Capture the cell that displays the provided text and extract its (x, y) central coordinate. 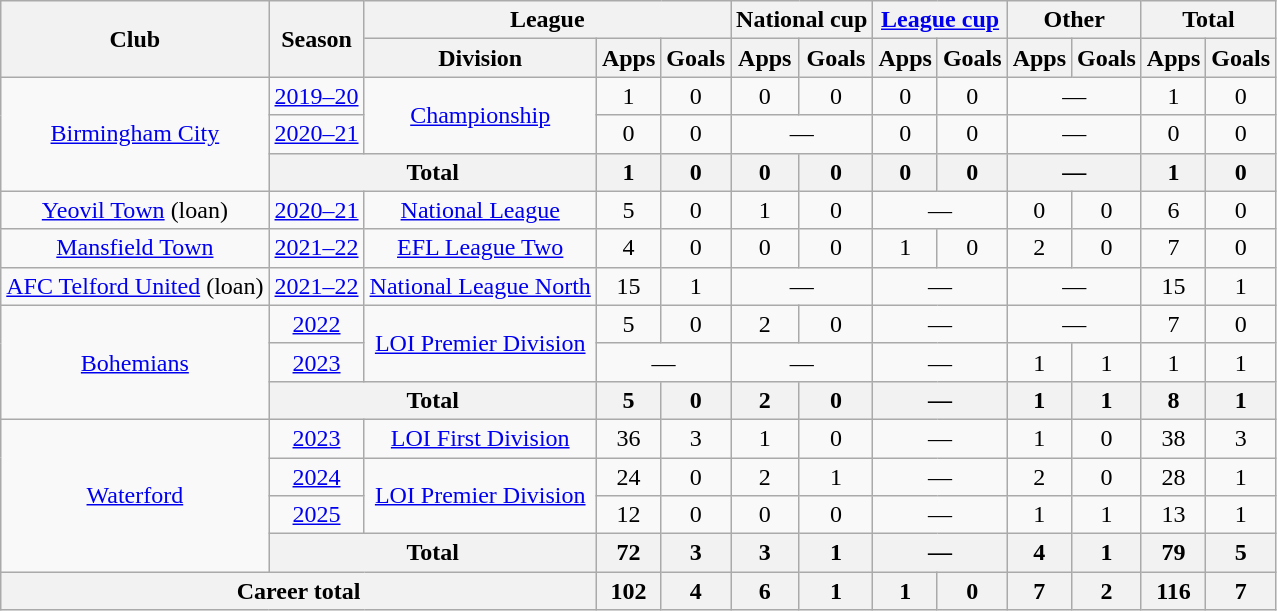
2025 (316, 515)
Career total (299, 591)
Club (135, 39)
EFL League Two (480, 248)
LOI First Division (480, 438)
Bohemians (135, 362)
National League (480, 210)
Division (480, 58)
Yeovil Town (loan) (135, 210)
National League North (480, 286)
13 (1173, 515)
102 (628, 591)
28 (1173, 477)
2024 (316, 477)
12 (628, 515)
24 (628, 477)
Waterford (135, 495)
League (547, 20)
Mansfield Town (135, 248)
8 (1173, 400)
2019–20 (316, 96)
79 (1173, 553)
36 (628, 438)
72 (628, 553)
Birmingham City (135, 134)
National cup (802, 20)
Championship (480, 115)
Season (316, 39)
AFC Telford United (loan) (135, 286)
League cup (940, 20)
2022 (316, 324)
116 (1173, 591)
38 (1173, 438)
Other (1074, 20)
